Extract the (x, y) coordinate from the center of the cell holding the provided text.  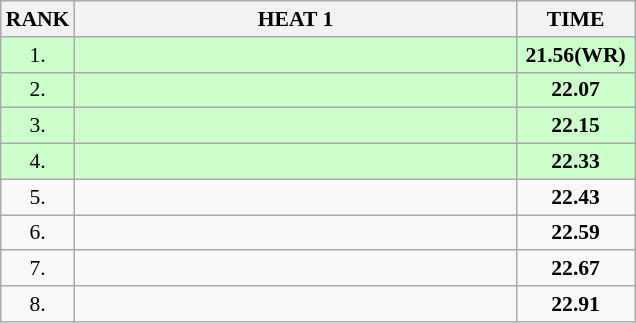
22.59 (576, 233)
22.67 (576, 269)
7. (38, 269)
TIME (576, 19)
22.91 (576, 304)
HEAT 1 (295, 19)
RANK (38, 19)
5. (38, 197)
8. (38, 304)
22.43 (576, 197)
22.15 (576, 126)
4. (38, 162)
2. (38, 90)
6. (38, 233)
22.33 (576, 162)
22.07 (576, 90)
1. (38, 55)
3. (38, 126)
21.56(WR) (576, 55)
